Scan for the cell matching the given text and deliver its [x, y] coordinate at center. 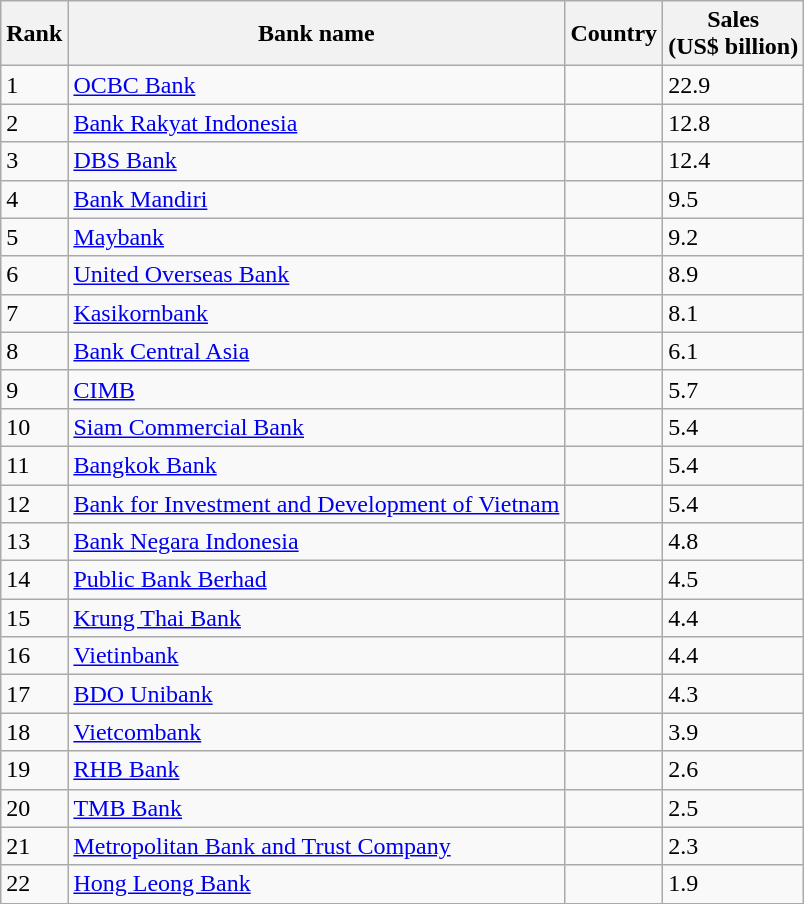
9 [34, 389]
Bank name [316, 34]
18 [34, 732]
7 [34, 313]
6 [34, 275]
Kasikornbank [316, 313]
16 [34, 656]
22 [34, 884]
United Overseas Bank [316, 275]
13 [34, 542]
2.6 [734, 770]
Vietinbank [316, 656]
Vietcombank [316, 732]
Bank Central Asia [316, 351]
Bank for Investment and Development of Vietnam [316, 503]
12 [34, 503]
21 [34, 846]
5 [34, 237]
3.9 [734, 732]
Metropolitan Bank and Trust Company [316, 846]
CIMB [316, 389]
14 [34, 580]
Siam Commercial Bank [316, 427]
4.3 [734, 694]
6.1 [734, 351]
OCBC Bank [316, 85]
5.7 [734, 389]
Maybank [316, 237]
TMB Bank [316, 808]
Krung Thai Bank [316, 618]
BDO Unibank [316, 694]
9.5 [734, 199]
RHB Bank [316, 770]
Bangkok Bank [316, 465]
Public Bank Berhad [316, 580]
Hong Leong Bank [316, 884]
3 [34, 161]
4 [34, 199]
19 [34, 770]
Bank Negara Indonesia [316, 542]
15 [34, 618]
Bank Mandiri [316, 199]
8.9 [734, 275]
Rank [34, 34]
17 [34, 694]
8.1 [734, 313]
11 [34, 465]
Bank Rakyat Indonesia [316, 123]
12.8 [734, 123]
2.3 [734, 846]
Sales(US$ billion) [734, 34]
2.5 [734, 808]
22.9 [734, 85]
9.2 [734, 237]
8 [34, 351]
2 [34, 123]
Country [614, 34]
1 [34, 85]
DBS Bank [316, 161]
20 [34, 808]
4.8 [734, 542]
4.5 [734, 580]
12.4 [734, 161]
1.9 [734, 884]
10 [34, 427]
